Return (X, Y) of the center of cell containing provided text 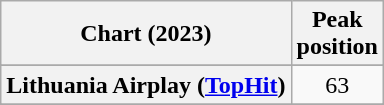
63 (337, 85)
Peakposition (337, 34)
Lithuania Airplay (TopHit) (146, 85)
Chart (2023) (146, 34)
